Locate the cell with the specified text and output its (X, Y) center coordinate. 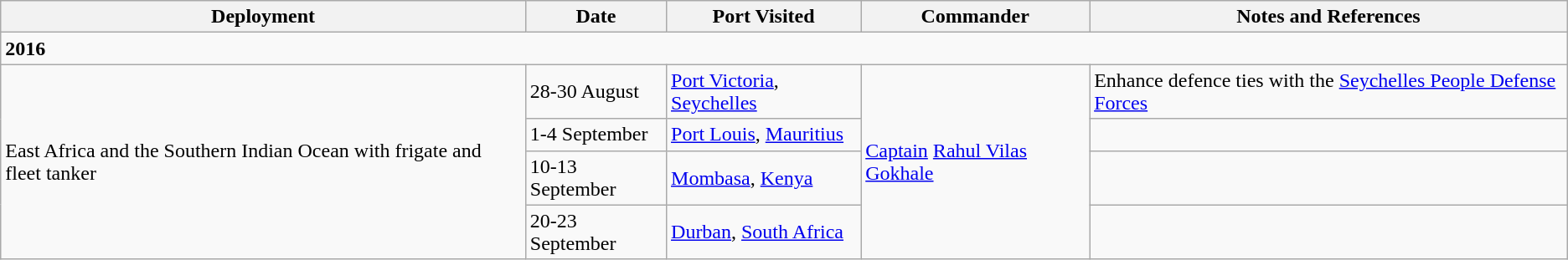
Port Victoria, Seychelles (764, 92)
Commander (975, 17)
East Africa and the Southern Indian Ocean with frigate and fleet tanker (263, 162)
2016 (784, 48)
10-13 September (596, 177)
1-4 September (596, 135)
Notes and References (1328, 17)
Captain Rahul Vilas Gokhale (975, 162)
Port Visited (764, 17)
Enhance defence ties with the Seychelles People Defense Forces (1328, 92)
Durban, South Africa (764, 232)
28-30 August (596, 92)
20-23 September (596, 232)
Port Louis, Mauritius (764, 135)
Deployment (263, 17)
Date (596, 17)
Mombasa, Kenya (764, 177)
